Provide the (X, Y) coordinate of the cell's center where the given text is located.  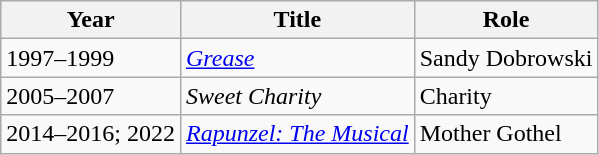
2014–2016; 2022 (91, 134)
Year (91, 20)
Sandy Dobrowski (506, 58)
Grease (297, 58)
Mother Gothel (506, 134)
Sweet Charity (297, 96)
1997–1999 (91, 58)
Title (297, 20)
2005–2007 (91, 96)
Rapunzel: The Musical (297, 134)
Charity (506, 96)
Role (506, 20)
